Identify which cell holds the provided text, then report its (x, y) central coordinate. 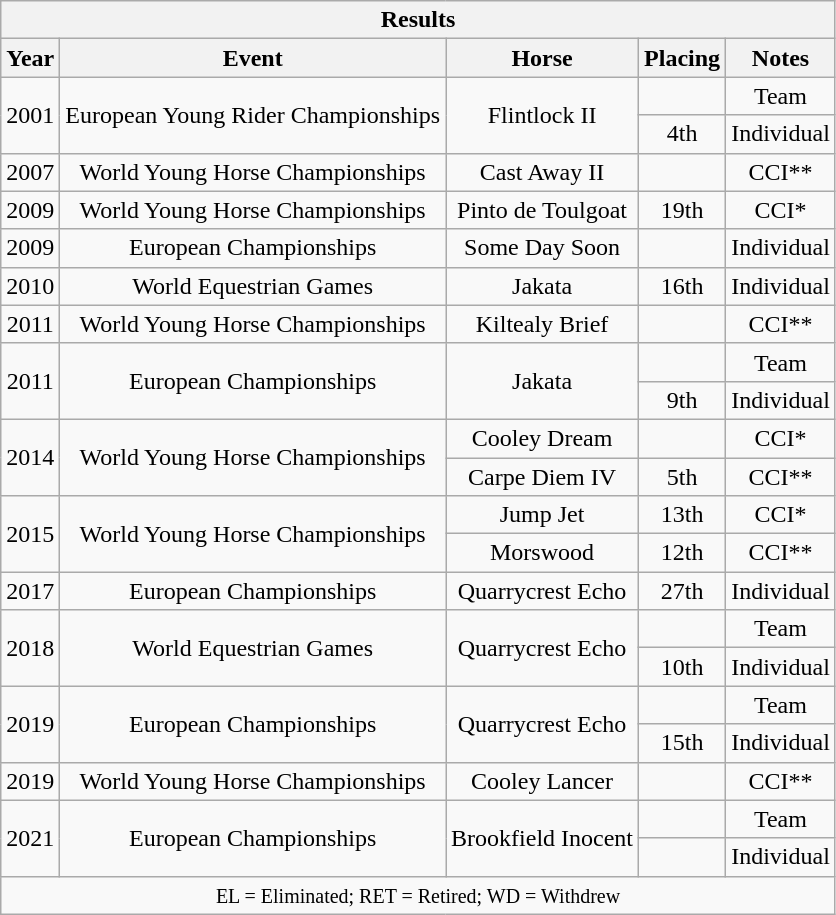
Notes (781, 58)
Placing (682, 58)
EL = Eliminated; RET = Retired; WD = Withdrew (418, 895)
5th (682, 477)
15th (682, 743)
2007 (30, 172)
19th (682, 210)
16th (682, 286)
13th (682, 515)
2021 (30, 838)
Cooley Lancer (542, 781)
2015 (30, 534)
27th (682, 591)
Event (253, 58)
Year (30, 58)
Jump Jet (542, 515)
2014 (30, 457)
Kiltealy Brief (542, 324)
Morswood (542, 553)
4th (682, 134)
2001 (30, 115)
12th (682, 553)
2017 (30, 591)
Cast Away II (542, 172)
Flintlock II (542, 115)
Cooley Dream (542, 438)
Brookfield Inocent (542, 838)
10th (682, 667)
Carpe Diem IV (542, 477)
Pinto de Toulgoat (542, 210)
Results (418, 20)
Some Day Soon (542, 248)
European Young Rider Championships (253, 115)
9th (682, 400)
2010 (30, 286)
2018 (30, 648)
Horse (542, 58)
